Find where the given text appears and provide that cell's center as (X, Y) coordinate. 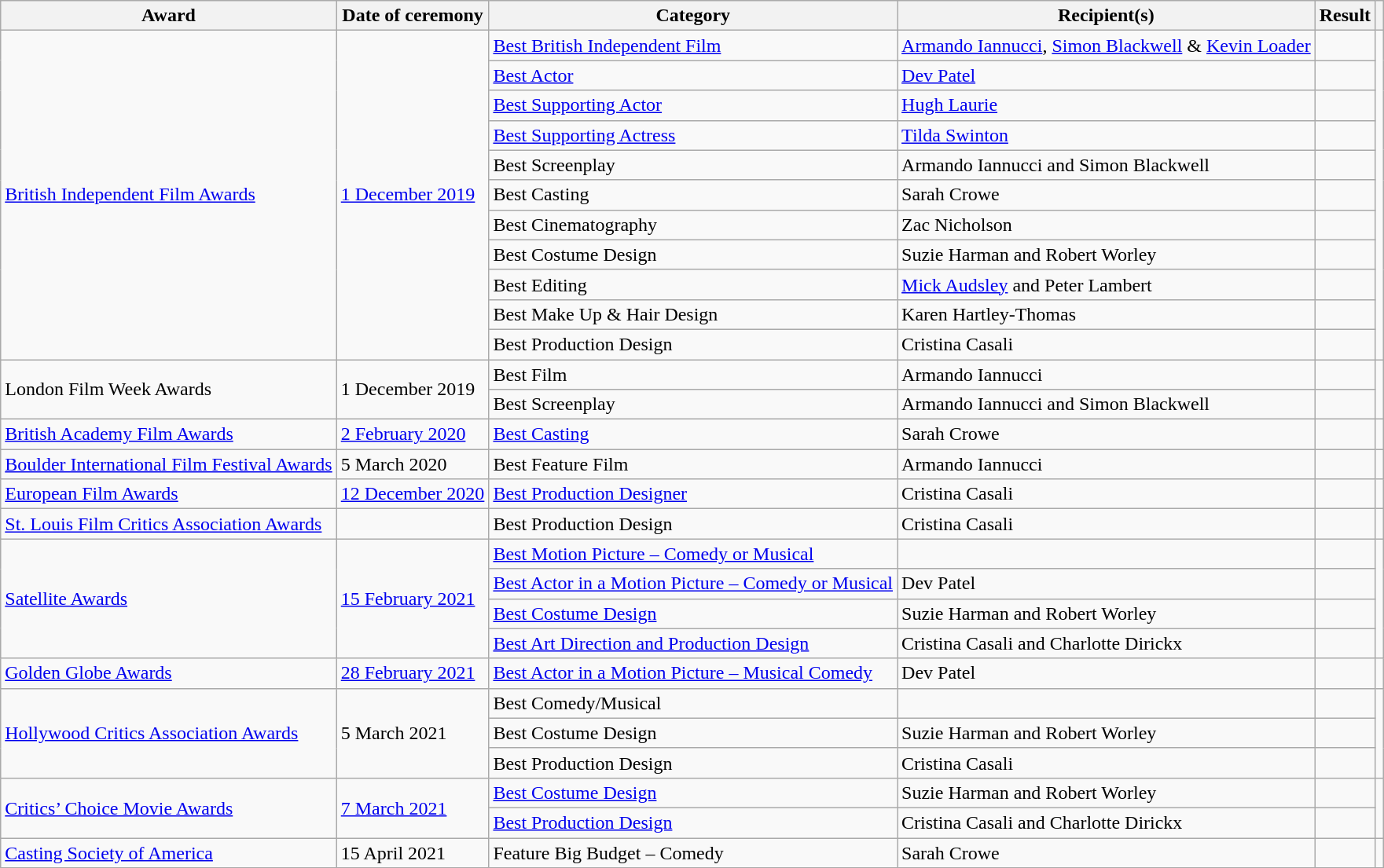
15 April 2021 (413, 852)
European Film Awards (168, 494)
Best Supporting Actor (693, 105)
Best Supporting Actress (693, 135)
Recipient(s) (1107, 16)
Best Motion Picture – Comedy or Musical (693, 554)
Boulder International Film Festival Awards (168, 464)
5 March 2020 (413, 464)
Result (1345, 16)
Zac Nicholson (1107, 225)
Best British Independent Film (693, 46)
Best Editing (693, 284)
28 February 2021 (413, 673)
Golden Globe Awards (168, 673)
Best Actor (693, 75)
Mick Audsley and Peter Lambert (1107, 284)
2 February 2020 (413, 434)
Category (693, 16)
Best Actor in a Motion Picture – Comedy or Musical (693, 584)
Best Actor in a Motion Picture – Musical Comedy (693, 673)
Best Production Designer (693, 494)
Hollywood Critics Association Awards (168, 733)
Date of ceremony (413, 16)
Best Comedy/Musical (693, 703)
British Independent Film Awards (168, 195)
Tilda Swinton (1107, 135)
Critics’ Choice Movie Awards (168, 808)
Satellite Awards (168, 599)
Karen Hartley-Thomas (1107, 314)
5 March 2021 (413, 733)
Best Cinematography (693, 225)
Armando Iannucci, Simon Blackwell & Kevin Loader (1107, 46)
Feature Big Budget – Comedy (693, 852)
Best Art Direction and Production Design (693, 643)
Best Film (693, 375)
Best Feature Film (693, 464)
Best Make Up & Hair Design (693, 314)
Hugh Laurie (1107, 105)
St. Louis Film Critics Association Awards (168, 524)
London Film Week Awards (168, 390)
15 February 2021 (413, 599)
British Academy Film Awards (168, 434)
Award (168, 16)
7 March 2021 (413, 808)
12 December 2020 (413, 494)
Casting Society of America (168, 852)
